For the text-containing cell, return its midpoint in (X, Y) coordinate format. 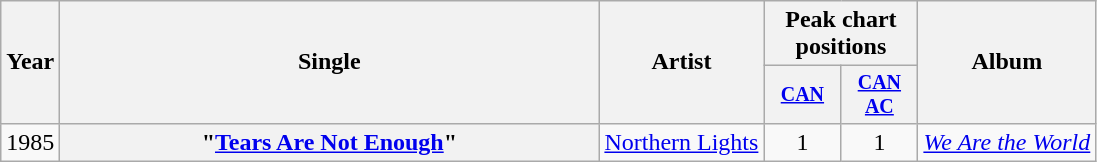
CAN AC (880, 94)
Single (330, 62)
CAN (802, 94)
Year (30, 62)
Artist (682, 62)
Northern Lights (682, 142)
Peak chartpositions (841, 34)
Album (1007, 62)
We Are the World (1007, 142)
"Tears Are Not Enough" (330, 142)
1985 (30, 142)
